Output the (x, y) coordinate of the center of the cell containing the given text.  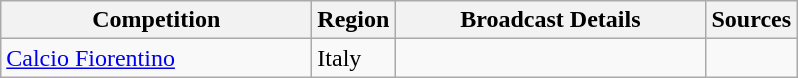
Calcio Fiorentino (156, 58)
Broadcast Details (550, 20)
Sources (752, 20)
Competition (156, 20)
Italy (354, 58)
Region (354, 20)
